Pinpoint the cell where the given text exists, returning its [X, Y] midpoint coordinate. 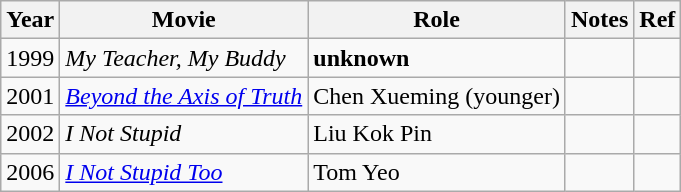
Ref [658, 20]
Year [30, 20]
Liu Kok Pin [437, 134]
2001 [30, 96]
2006 [30, 172]
unknown [437, 58]
I Not Stupid Too [184, 172]
Beyond the Axis of Truth [184, 96]
Role [437, 20]
My Teacher, My Buddy [184, 58]
1999 [30, 58]
Movie [184, 20]
Notes [599, 20]
2002 [30, 134]
Tom Yeo [437, 172]
I Not Stupid [184, 134]
Chen Xueming (younger) [437, 96]
